Detect which cell encompasses the target text, then output its (X, Y) center coordinate. 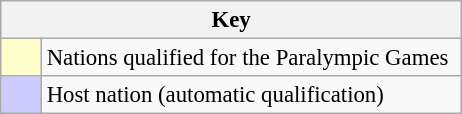
Host nation (automatic qualification) (251, 95)
Nations qualified for the Paralympic Games (251, 58)
Key (232, 20)
